Pinpoint the cell where the given text exists, returning its [x, y] midpoint coordinate. 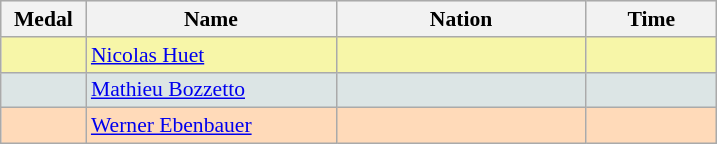
Nicolas Huet [211, 55]
Time [651, 19]
Mathieu Bozzetto [211, 90]
Name [211, 19]
Medal [44, 19]
Nation [461, 19]
Werner Ebenbauer [211, 126]
